Extract the [X, Y] coordinate from the center of the cell holding the provided text.  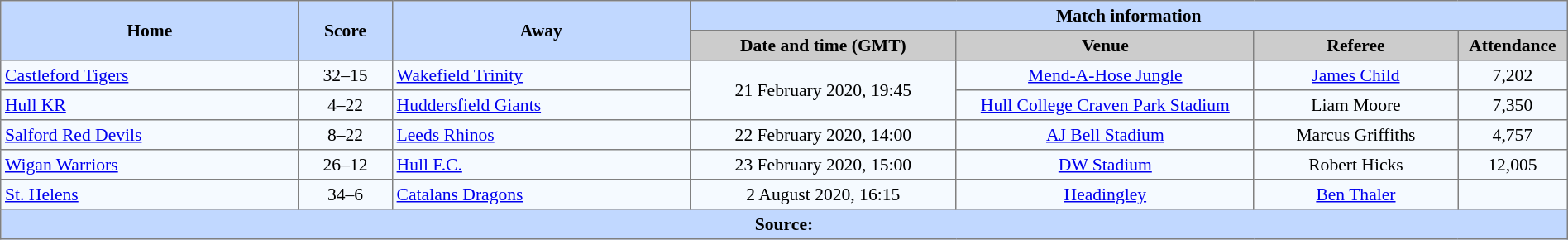
Attendance [1513, 46]
22 February 2020, 14:00 [823, 135]
DW Stadium [1105, 165]
34–6 [346, 194]
AJ Bell Stadium [1105, 135]
Date and time (GMT) [823, 46]
Wigan Warriors [150, 165]
Liam Moore [1355, 105]
2 August 2020, 16:15 [823, 194]
4,757 [1513, 135]
8–22 [346, 135]
23 February 2020, 15:00 [823, 165]
Source: [784, 224]
Home [150, 31]
Hull F.C. [541, 165]
7,350 [1513, 105]
Leeds Rhinos [541, 135]
Score [346, 31]
Hull College Craven Park Stadium [1105, 105]
Robert Hicks [1355, 165]
Castleford Tigers [150, 75]
26–12 [346, 165]
Catalans Dragons [541, 194]
James Child [1355, 75]
7,202 [1513, 75]
Away [541, 31]
Venue [1105, 46]
Ben Thaler [1355, 194]
12,005 [1513, 165]
32–15 [346, 75]
Referee [1355, 46]
21 February 2020, 19:45 [823, 90]
Huddersfield Giants [541, 105]
Match information [1128, 16]
Mend-A-Hose Jungle [1105, 75]
Headingley [1105, 194]
Marcus Griffiths [1355, 135]
St. Helens [150, 194]
Hull KR [150, 105]
Wakefield Trinity [541, 75]
4–22 [346, 105]
Salford Red Devils [150, 135]
